Capture the cell that displays the provided text and extract its (x, y) central coordinate. 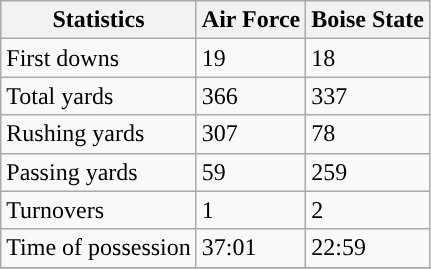
Time of possession (99, 248)
18 (368, 58)
Boise State (368, 20)
First downs (99, 58)
Total yards (99, 96)
Rushing yards (99, 134)
22:59 (368, 248)
307 (250, 134)
Passing yards (99, 172)
Turnovers (99, 210)
259 (368, 172)
337 (368, 96)
Air Force (250, 20)
59 (250, 172)
1 (250, 210)
366 (250, 96)
37:01 (250, 248)
Statistics (99, 20)
19 (250, 58)
2 (368, 210)
78 (368, 134)
